Locate the cell with the specified text and output its (X, Y) center coordinate. 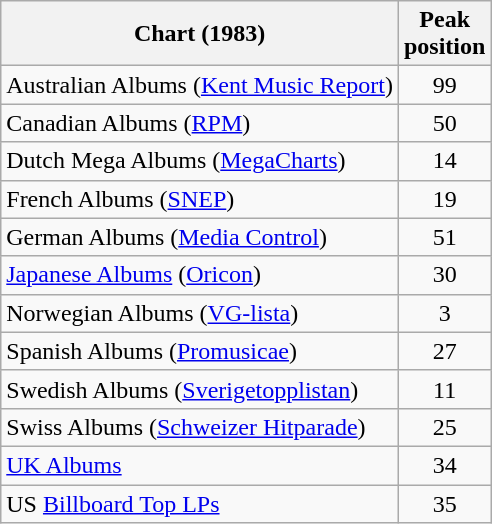
25 (444, 427)
99 (444, 85)
Chart (1983) (200, 34)
Australian Albums (Kent Music Report) (200, 85)
3 (444, 313)
50 (444, 123)
Peakposition (444, 34)
35 (444, 503)
German Albums (Media Control) (200, 237)
Swiss Albums (Schweizer Hitparade) (200, 427)
UK Albums (200, 465)
Japanese Albums (Oricon) (200, 275)
Canadian Albums (RPM) (200, 123)
Dutch Mega Albums (MegaCharts) (200, 161)
French Albums (SNEP) (200, 199)
Swedish Albums (Sverigetopplistan) (200, 389)
Norwegian Albums (VG-lista) (200, 313)
27 (444, 351)
US Billboard Top LPs (200, 503)
14 (444, 161)
11 (444, 389)
19 (444, 199)
34 (444, 465)
51 (444, 237)
Spanish Albums (Promusicae) (200, 351)
30 (444, 275)
